Determine the (X, Y) coordinate at the center of the cell enclosing the given text.  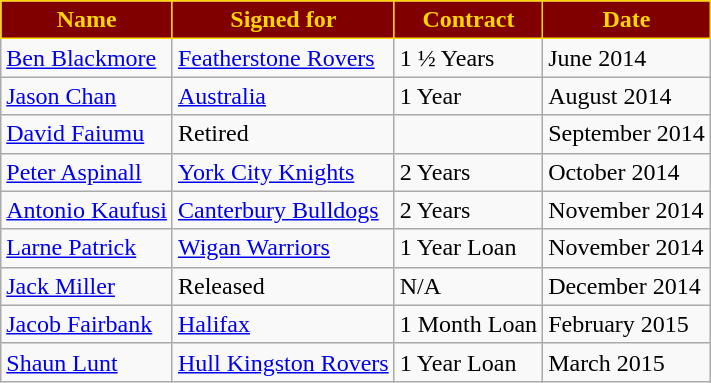
1 Month Loan (468, 324)
September 2014 (627, 134)
Released (283, 286)
1 Year (468, 96)
1 ½ Years (468, 58)
Hull Kingston Rovers (283, 362)
York City Knights (283, 172)
March 2015 (627, 362)
June 2014 (627, 58)
Australia (283, 96)
Contract (468, 20)
Antonio Kaufusi (87, 210)
Canterbury Bulldogs (283, 210)
Shaun Lunt (87, 362)
August 2014 (627, 96)
Jason Chan (87, 96)
Halifax (283, 324)
Name (87, 20)
Featherstone Rovers (283, 58)
Signed for (283, 20)
Jacob Fairbank (87, 324)
Retired (283, 134)
Larne Patrick (87, 248)
Jack Miller (87, 286)
David Faiumu (87, 134)
Date (627, 20)
N/A (468, 286)
Wigan Warriors (283, 248)
Ben Blackmore (87, 58)
February 2015 (627, 324)
December 2014 (627, 286)
Peter Aspinall (87, 172)
October 2014 (627, 172)
